Detect which cell encompasses the target text, then output its (X, Y) center coordinate. 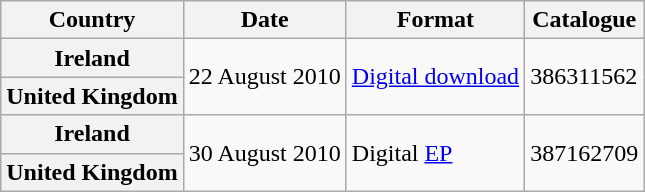
Catalogue (584, 20)
22 August 2010 (264, 77)
Digital EP (435, 153)
Format (435, 20)
Date (264, 20)
Digital download (435, 77)
Country (92, 20)
30 August 2010 (264, 153)
386311562 (584, 77)
387162709 (584, 153)
